Scan for the cell matching the given text and deliver its [X, Y] coordinate at center. 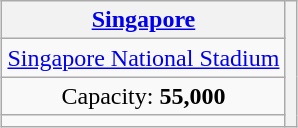
Singapore [144, 20]
Capacity: 55,000 [144, 96]
Singapore National Stadium [144, 58]
